Find where the given text appears and provide that cell's center as (x, y) coordinate. 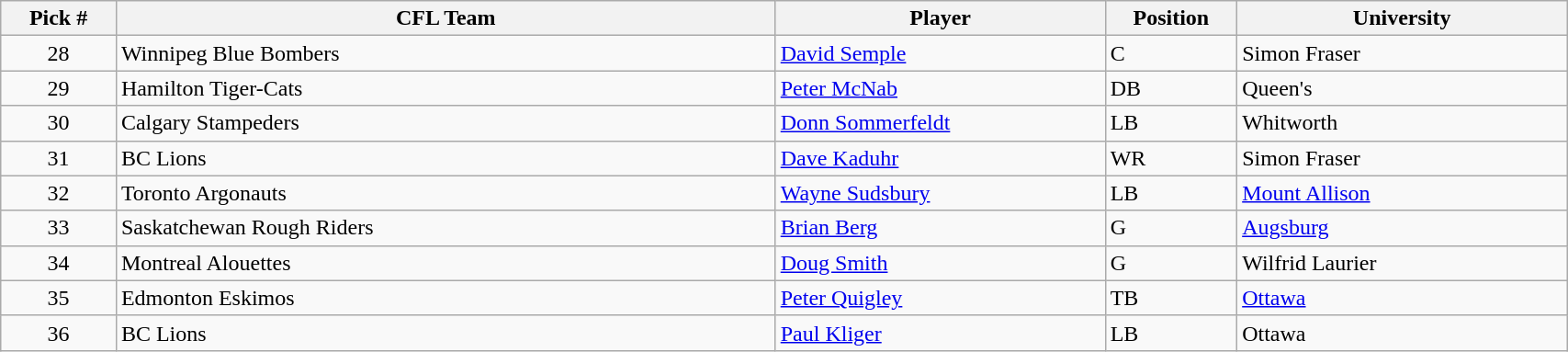
Saskatchewan Rough Riders (446, 228)
DB (1171, 88)
C (1171, 53)
Wayne Sudsbury (941, 193)
University (1402, 18)
30 (59, 123)
32 (59, 193)
33 (59, 228)
Peter Quigley (941, 298)
Hamilton Tiger-Cats (446, 88)
Montreal Alouettes (446, 263)
Peter McNab (941, 88)
Toronto Argonauts (446, 193)
Calgary Stampeders (446, 123)
CFL Team (446, 18)
TB (1171, 298)
Dave Kaduhr (941, 158)
Pick # (59, 18)
Donn Sommerfeldt (941, 123)
Augsburg (1402, 228)
36 (59, 333)
Edmonton Eskimos (446, 298)
Brian Berg (941, 228)
29 (59, 88)
Doug Smith (941, 263)
34 (59, 263)
Winnipeg Blue Bombers (446, 53)
Mount Allison (1402, 193)
31 (59, 158)
28 (59, 53)
Queen's (1402, 88)
David Semple (941, 53)
Whitworth (1402, 123)
Wilfrid Laurier (1402, 263)
Player (941, 18)
Position (1171, 18)
Paul Kliger (941, 333)
WR (1171, 158)
35 (59, 298)
